For the text-containing cell, return its midpoint in [x, y] coordinate format. 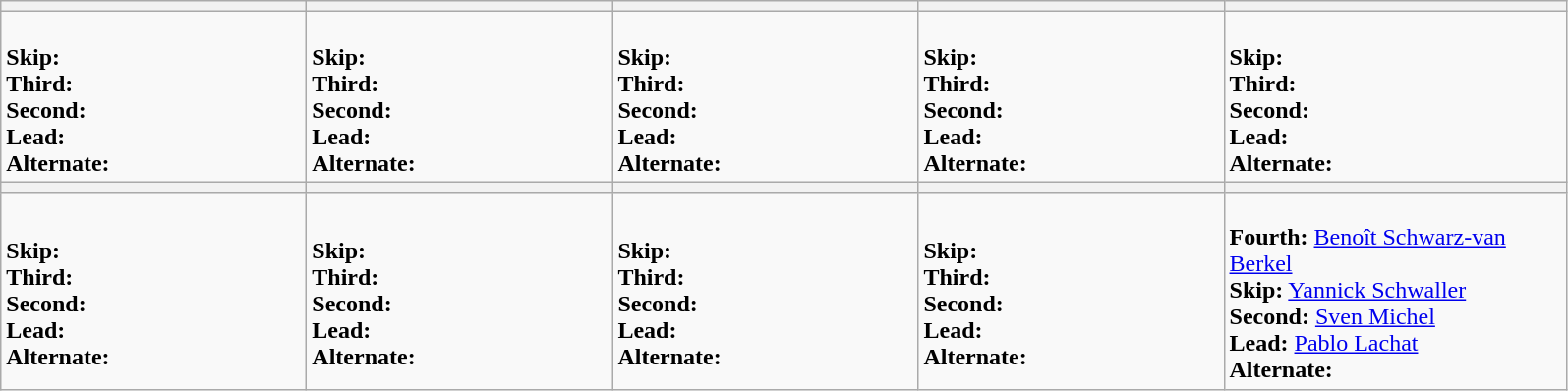
Fourth: Benoît Schwarz-van Berkel Skip: Yannick Schwaller Second: Sven Michel Lead: Pablo Lachat Alternate: [1396, 291]
